Return the (x, y) coordinate for the center point of the cell that contains the specified text.  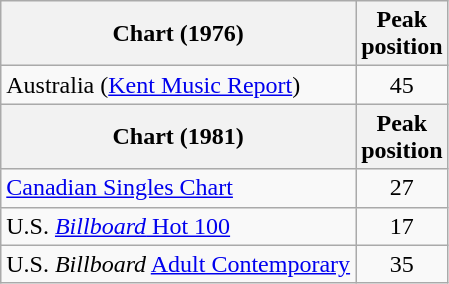
U.S. Billboard Hot 100 (178, 226)
45 (402, 85)
35 (402, 264)
27 (402, 188)
Canadian Singles Chart (178, 188)
Australia (Kent Music Report) (178, 85)
17 (402, 226)
Chart (1976) (178, 34)
U.S. Billboard Adult Contemporary (178, 264)
Chart (1981) (178, 136)
